Extract the (X, Y) coordinate from the center of the cell holding the provided text.  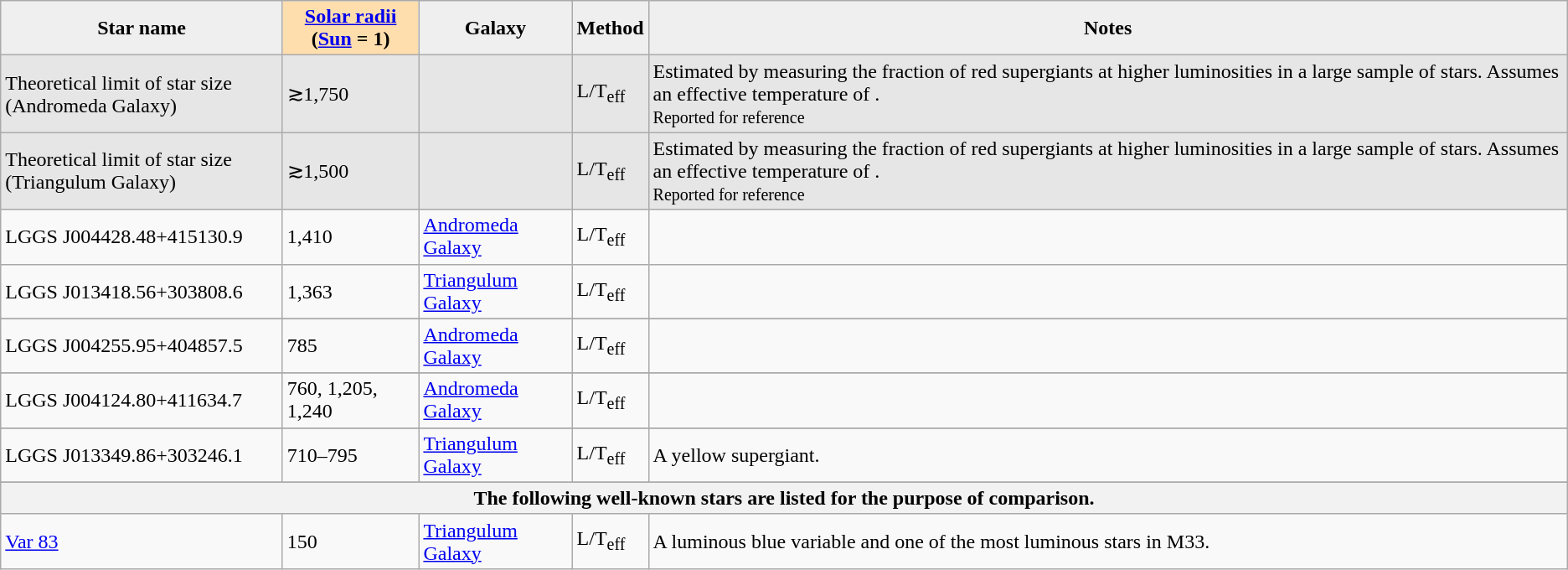
Galaxy (496, 28)
1,363 (350, 292)
LGGS J004255.95+404857.5 (142, 345)
Notes (1107, 28)
Theoretical limit of star size (Triangulum Galaxy) (142, 171)
LGGS J004428.48+415130.9 (142, 236)
150 (350, 541)
LGGS J013349.86+303246.1 (142, 454)
Var 83 (142, 541)
LGGS J013418.56+303808.6 (142, 292)
≳1,750 (350, 94)
Theoretical limit of star size (Andromeda Galaxy) (142, 94)
710–795 (350, 454)
The following well-known stars are listed for the purpose of comparison. (784, 498)
Star name (142, 28)
≳1,500 (350, 171)
Solar radii(Sun = 1) (350, 28)
A luminous blue variable and one of the most luminous stars in M33. (1107, 541)
A yellow supergiant. (1107, 454)
1,410 (350, 236)
Method (610, 28)
760, 1,205, 1,240 (350, 401)
785 (350, 345)
LGGS J004124.80+411634.7 (142, 401)
